Capture the cell that displays the provided text and extract its (x, y) central coordinate. 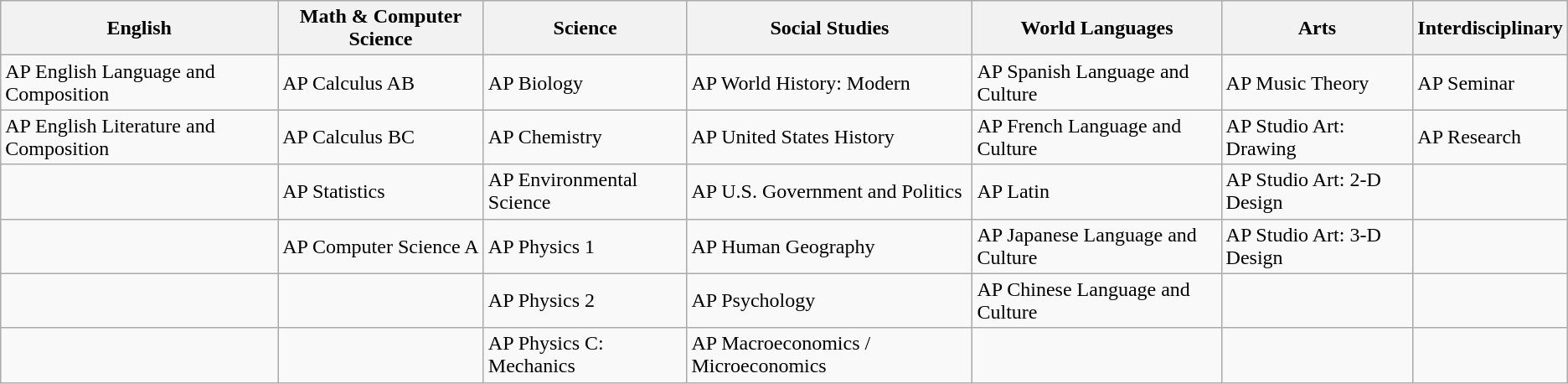
AP Human Geography (829, 246)
World Languages (1097, 29)
Arts (1317, 29)
AP Research (1490, 138)
AP Studio Art: 3-D Design (1317, 246)
AP Calculus AB (381, 82)
AP Computer Science A (381, 246)
AP Spanish Language and Culture (1097, 82)
Social Studies (829, 29)
AP Statistics (381, 191)
AP English Language and Composition (139, 82)
Math & Computer Science (381, 29)
AP Seminar (1490, 82)
AP Studio Art: Drawing (1317, 138)
AP Macroeconomics / Microeconomics (829, 355)
Interdisciplinary (1490, 29)
AP U.S. Government and Politics (829, 191)
AP Environmental Science (585, 191)
AP Chemistry (585, 138)
AP Chinese Language and Culture (1097, 300)
AP French Language and Culture (1097, 138)
AP United States History (829, 138)
AP Latin (1097, 191)
AP Calculus BC (381, 138)
AP English Literature and Composition (139, 138)
AP World History: Modern (829, 82)
AP Biology (585, 82)
AP Studio Art: 2-D Design (1317, 191)
AP Japanese Language and Culture (1097, 246)
AP Physics C: Mechanics (585, 355)
AP Music Theory (1317, 82)
AP Physics 1 (585, 246)
English (139, 29)
Science (585, 29)
AP Physics 2 (585, 300)
AP Psychology (829, 300)
